Return [x, y] of the center of cell containing provided text 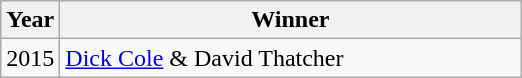
2015 [30, 58]
Winner [290, 20]
Year [30, 20]
Dick Cole & David Thatcher [290, 58]
